For the text-containing cell, return its midpoint in (X, Y) coordinate format. 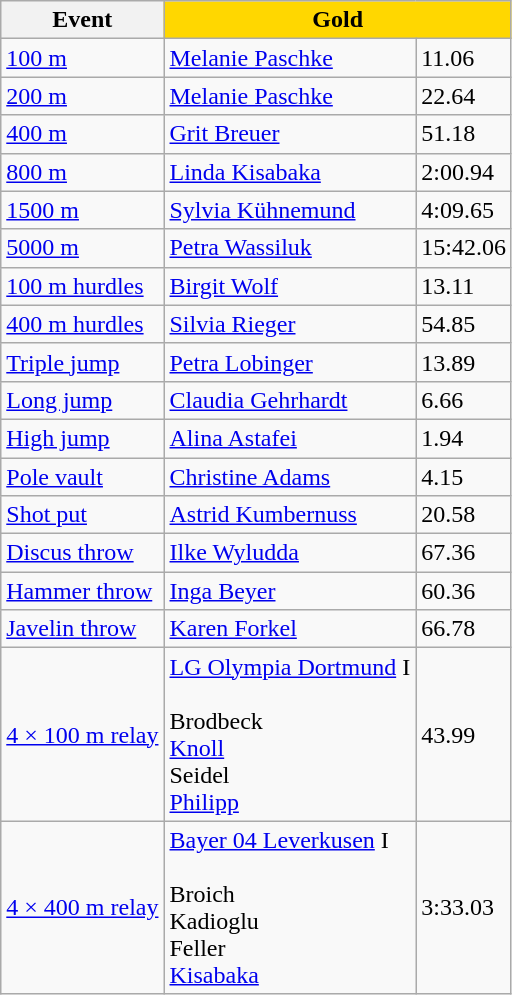
100 m (82, 58)
54.85 (464, 324)
13.11 (464, 286)
51.18 (464, 134)
4 × 100 m relay (82, 734)
Birgit Wolf (290, 286)
11.06 (464, 58)
400 m (82, 134)
4.15 (464, 477)
Javelin throw (82, 629)
Christine Adams (290, 477)
13.89 (464, 362)
Karen Forkel (290, 629)
43.99 (464, 734)
4 × 400 m relay (82, 908)
Event (82, 20)
Triple jump (82, 362)
800 m (82, 172)
3:33.03 (464, 908)
100 m hurdles (82, 286)
66.78 (464, 629)
Claudia Gehrhardt (290, 400)
Hammer throw (82, 591)
5000 m (82, 248)
Grit Breuer (290, 134)
Shot put (82, 515)
400 m hurdles (82, 324)
Ilke Wyludda (290, 553)
Silvia Rieger (290, 324)
Gold (338, 20)
Petra Lobinger (290, 362)
LG Olympia Dortmund I Brodbeck Knoll Seidel Philipp (290, 734)
15:42.06 (464, 248)
Bayer 04 Leverkusen I Broich Kadioglu Feller Kisabaka (290, 908)
20.58 (464, 515)
4:09.65 (464, 210)
Petra Wassiluk (290, 248)
Discus throw (82, 553)
67.36 (464, 553)
22.64 (464, 96)
200 m (82, 96)
60.36 (464, 591)
Linda Kisabaka (290, 172)
Inga Beyer (290, 591)
High jump (82, 438)
Alina Astafei (290, 438)
2:00.94 (464, 172)
Long jump (82, 400)
6.66 (464, 400)
Astrid Kumbernuss (290, 515)
Sylvia Kühnemund (290, 210)
1.94 (464, 438)
1500 m (82, 210)
Pole vault (82, 477)
